Extract the (X, Y) coordinate from the center of the cell holding the provided text.  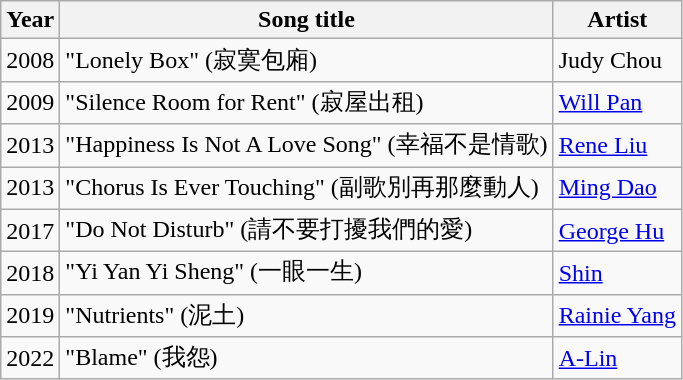
2009 (30, 102)
Artist (617, 20)
2018 (30, 274)
George Hu (617, 230)
"Blame" (我怨) (306, 358)
"Lonely Box" (寂寞包廂) (306, 60)
Rainie Yang (617, 316)
Year (30, 20)
"Do Not Disturb" (請不要打擾我們的愛) (306, 230)
2019 (30, 316)
Judy Chou (617, 60)
"Yi Yan Yi Sheng" (一眼一生) (306, 274)
Ming Dao (617, 188)
Will Pan (617, 102)
"Happiness Is Not A Love Song" (幸福不是情歌) (306, 146)
Rene Liu (617, 146)
Song title (306, 20)
"Silence Room for Rent" (寂屋出租) (306, 102)
2022 (30, 358)
2017 (30, 230)
"Chorus Is Ever Touching" (副歌別再那麼動人) (306, 188)
Shin (617, 274)
"Nutrients" (泥土) (306, 316)
2008 (30, 60)
A-Lin (617, 358)
